Search for the cell housing the specified text and yield its (X, Y) center coordinate. 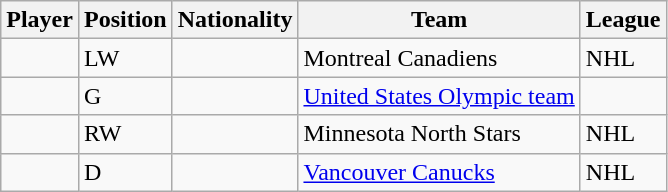
Nationality (235, 20)
G (125, 96)
RW (125, 134)
United States Olympic team (439, 96)
Player (40, 20)
Team (439, 20)
Position (125, 20)
Vancouver Canucks (439, 172)
D (125, 172)
League (623, 20)
LW (125, 58)
Minnesota North Stars (439, 134)
Montreal Canadiens (439, 58)
